Find where the given text appears and provide that cell's center as [X, Y] coordinate. 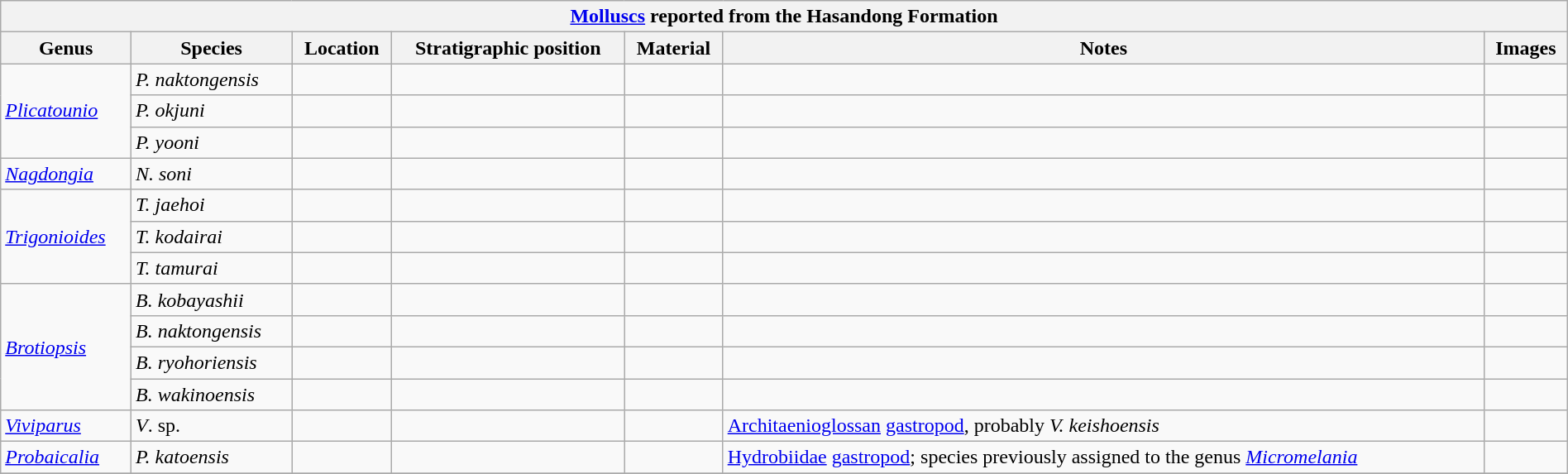
Stratigraphic position [508, 48]
Molluscs reported from the Hasandong Formation [784, 17]
Plicatounio [66, 111]
Probaicalia [66, 457]
P. katoensis [211, 457]
B. wakinoensis [211, 395]
Genus [66, 48]
Brotiopsis [66, 347]
Species [211, 48]
Images [1527, 48]
Architaenioglossan gastropod, probably V. keishoensis [1103, 426]
Material [674, 48]
P. yooni [211, 142]
N. soni [211, 174]
Viviparus [66, 426]
T. tamurai [211, 268]
Location [342, 48]
P. okjuni [211, 111]
B. naktongensis [211, 331]
Hydrobiidae gastropod; species previously assigned to the genus Micromelania [1103, 457]
T. kodairai [211, 237]
T. jaehoi [211, 205]
B. kobayashii [211, 299]
V. sp. [211, 426]
B. ryohoriensis [211, 362]
Trigonioides [66, 237]
P. naktongensis [211, 79]
Notes [1103, 48]
Nagdongia [66, 174]
